Capture the cell that displays the provided text and extract its (x, y) central coordinate. 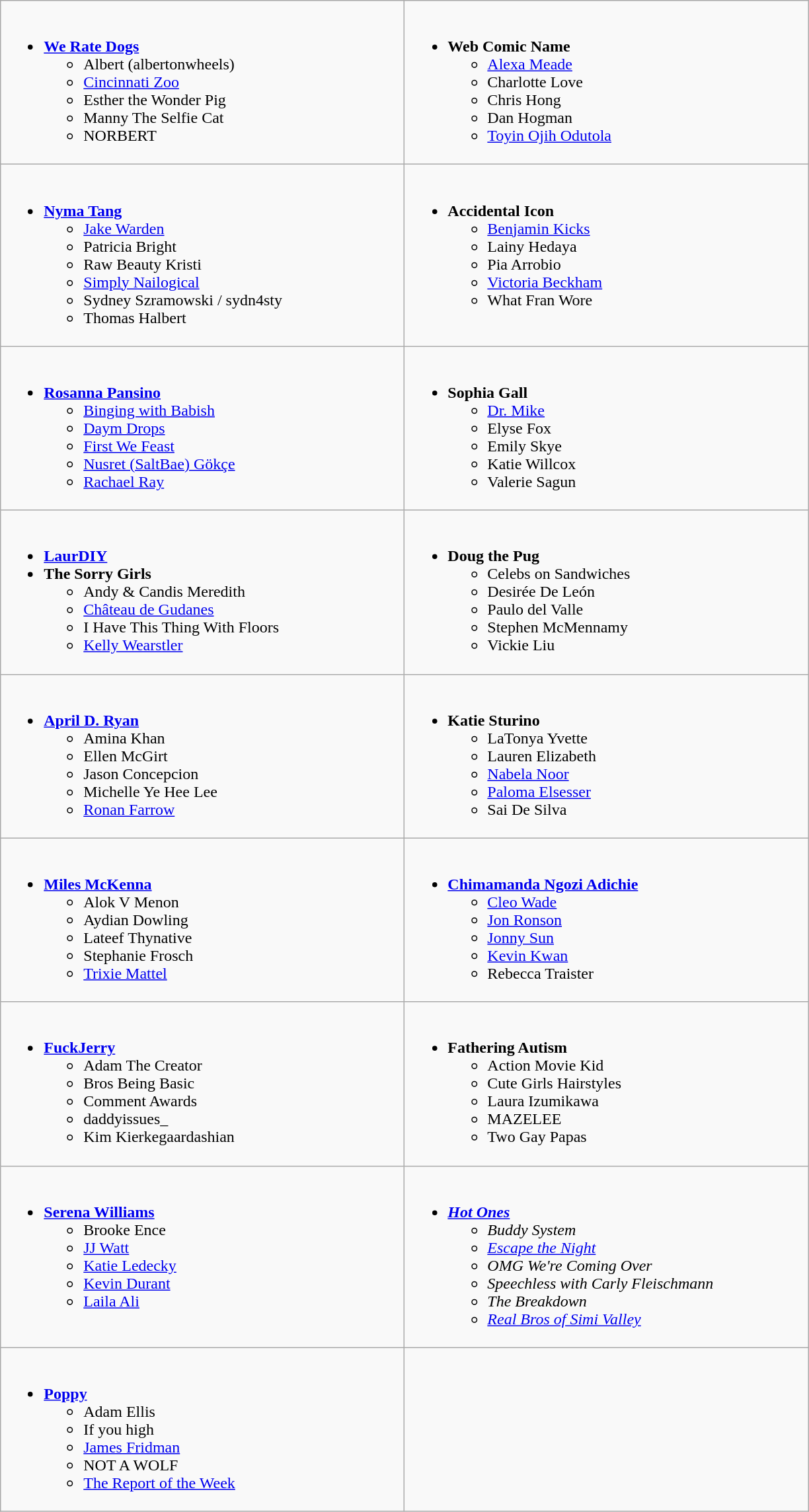
Sophia GallDr. MikeElyse FoxEmily SkyeKatie WillcoxValerie Sagun (607, 428)
Accidental IconBenjamin KicksLainy HedayaPia ArrobioVictoria BeckhamWhat Fran Wore (607, 255)
Katie SturinoLaTonya YvetteLauren ElizabethNabela NoorPaloma ElsesserSai De Silva (607, 756)
Hot OnesBuddy SystemEscape the NightOMG We're Coming OverSpeechless with Carly FleischmannThe BreakdownReal Bros of Simi Valley (607, 1257)
Serena WilliamsBrooke EnceJJ WattKatie LedeckyKevin DurantLaila Ali (202, 1257)
Chimamanda Ngozi AdichieCleo WadeJon RonsonJonny SunKevin KwanRebecca Traister (607, 920)
Rosanna PansinoBinging with BabishDaym DropsFirst We FeastNusret (SaltBae) GökçeRachael Ray (202, 428)
Nyma TangJake WardenPatricia BrightRaw Beauty KristiSimply NailogicalSydney Szramowski / sydn4styThomas Halbert (202, 255)
Web Comic NameAlexa MeadeCharlotte LoveChris HongDan HogmanToyin Ojih Odutola (607, 83)
Miles McKennaAlok V MenonAydian DowlingLateef ThynativeStephanie FroschTrixie Mattel (202, 920)
PoppyAdam EllisIf you highJames FridmanNOT A WOLFThe Report of the Week (202, 1429)
LaurDIYThe Sorry GirlsAndy & Candis MeredithChâteau de GudanesI Have This Thing With FloorsKelly Wearstler (202, 592)
We Rate DogsAlbert (albertonwheels)Cincinnati ZooEsther the Wonder PigManny The Selfie CatNORBERT (202, 83)
Doug the PugCelebs on SandwichesDesirée De LeónPaulo del ValleStephen McMennamyVickie Liu (607, 592)
Fathering AutismAction Movie KidCute Girls HairstylesLaura IzumikawaMAZELEETwo Gay Papas (607, 1084)
April D. RyanAmina KhanEllen McGirtJason ConcepcionMichelle Ye Hee LeeRonan Farrow (202, 756)
FuckJerryAdam The CreatorBros Being BasicComment Awardsdaddyissues_Kim Kierkegaardashian (202, 1084)
